Capture the cell that displays the provided text and extract its (X, Y) central coordinate. 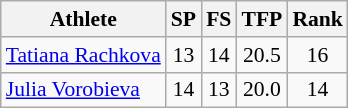
20.0 (262, 90)
20.5 (262, 55)
TFP (262, 19)
Tatiana Rachkova (84, 55)
16 (318, 55)
SP (184, 19)
Athlete (84, 19)
Julia Vorobieva (84, 90)
FS (218, 19)
Rank (318, 19)
